Return (x, y) of the center of cell containing provided text 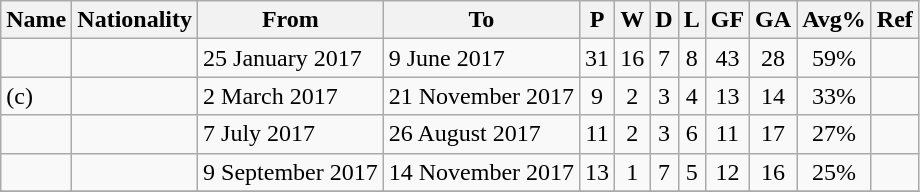
21 November 2017 (481, 96)
P (598, 20)
25 January 2017 (291, 58)
(c) (36, 96)
14 (774, 96)
27% (834, 134)
5 (692, 172)
9 June 2017 (481, 58)
Nationality (135, 20)
GF (727, 20)
7 July 2017 (291, 134)
Avg% (834, 20)
43 (727, 58)
12 (727, 172)
28 (774, 58)
1 (632, 172)
Ref (894, 20)
GA (774, 20)
31 (598, 58)
33% (834, 96)
2 March 2017 (291, 96)
59% (834, 58)
D (664, 20)
9 (598, 96)
From (291, 20)
L (692, 20)
26 August 2017 (481, 134)
8 (692, 58)
W (632, 20)
4 (692, 96)
Name (36, 20)
17 (774, 134)
To (481, 20)
9 September 2017 (291, 172)
14 November 2017 (481, 172)
25% (834, 172)
6 (692, 134)
